Capture the cell that displays the provided text and extract its [x, y] central coordinate. 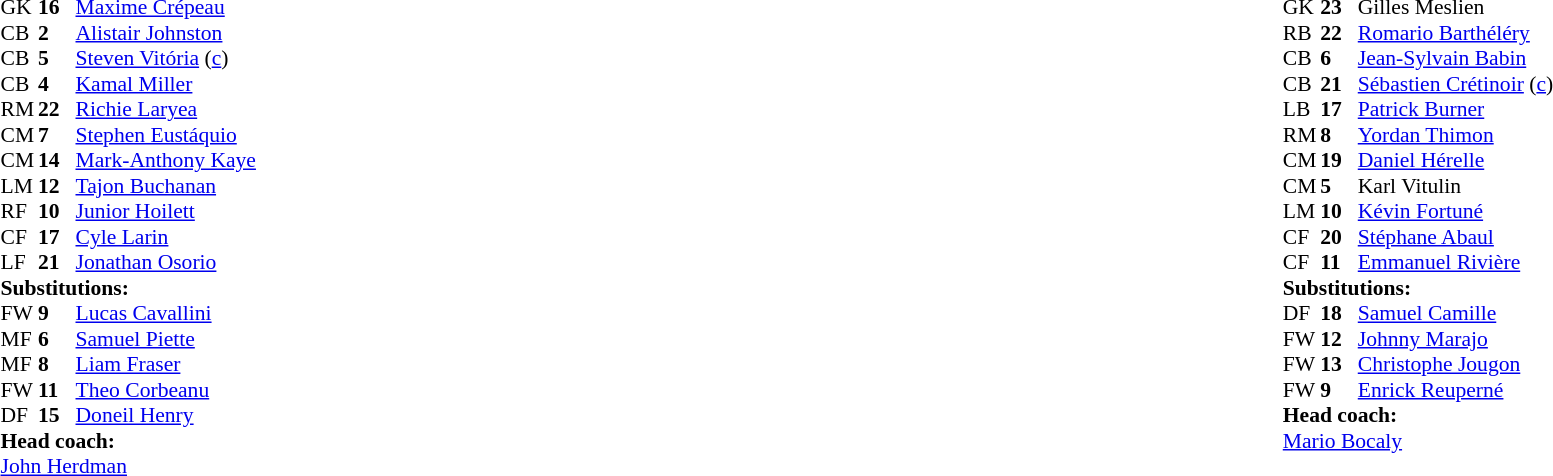
7 [57, 135]
Kamal Miller [166, 84]
Cyle Larin [166, 237]
15 [57, 415]
Johnny Marajo [1456, 339]
Alistair Johnston [166, 33]
Mark-Anthony Kaye [166, 161]
Jean-Sylvain Babin [1456, 59]
Junior Hoilett [166, 211]
Enrick Reuperné [1456, 390]
Jonathan Osorio [166, 263]
Yordan Thimon [1456, 135]
13 [1339, 365]
Christophe Jougon [1456, 365]
2 [57, 33]
Theo Corbeanu [166, 390]
Stéphane Abaul [1456, 237]
RF [19, 211]
LF [19, 263]
Kévin Fortuné [1456, 211]
Emmanuel Rivière [1456, 263]
Steven Vitória (c) [166, 59]
Daniel Hérelle [1456, 161]
Sébastien Crétinoir (c) [1456, 84]
20 [1339, 237]
19 [1339, 161]
Samuel Piette [166, 339]
Samuel Camille [1456, 313]
Tajon Buchanan [166, 186]
4 [57, 84]
Mario Bocaly [1418, 441]
Romario Barthéléry [1456, 33]
Liam Fraser [166, 365]
Richie Laryea [166, 109]
Stephen Eustáquio [166, 135]
14 [57, 161]
RB [1302, 33]
Karl Vitulin [1456, 186]
Lucas Cavallini [166, 313]
Patrick Burner [1456, 109]
LB [1302, 109]
Doneil Henry [166, 415]
18 [1339, 313]
